Search for the cell housing the specified text and yield its (x, y) center coordinate. 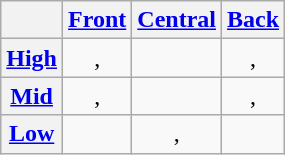
Mid (32, 96)
High (32, 58)
Front (98, 20)
Central (177, 20)
Low (32, 134)
Back (254, 20)
